Provide the (X, Y) coordinate of the cell's center where the given text is located.  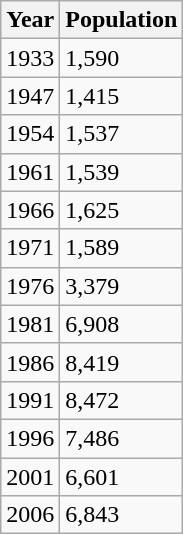
1976 (30, 286)
1986 (30, 362)
Population (122, 20)
1996 (30, 438)
1,539 (122, 172)
1,537 (122, 134)
Year (30, 20)
1971 (30, 248)
1961 (30, 172)
2006 (30, 515)
6,908 (122, 324)
1947 (30, 96)
1,589 (122, 248)
1,415 (122, 96)
1966 (30, 210)
1,625 (122, 210)
1954 (30, 134)
1,590 (122, 58)
8,472 (122, 400)
1991 (30, 400)
8,419 (122, 362)
6,843 (122, 515)
1933 (30, 58)
6,601 (122, 477)
7,486 (122, 438)
2001 (30, 477)
1981 (30, 324)
3,379 (122, 286)
